Locate the cell with the specified text and output its (x, y) center coordinate. 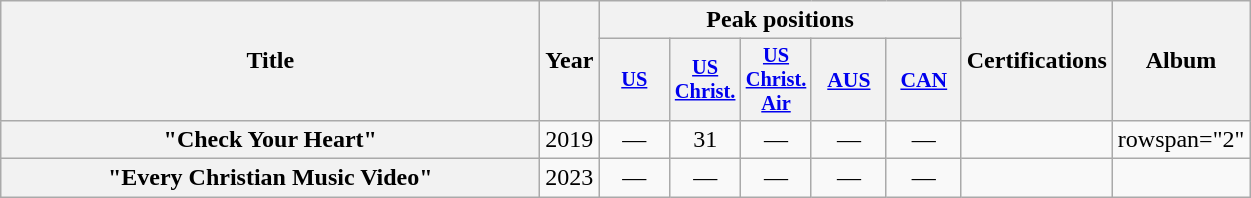
2023 (570, 178)
31 (706, 139)
USChrist.Air (776, 80)
"Check Your Heart" (270, 139)
AUS (848, 80)
2019 (570, 139)
Year (570, 61)
Album (1181, 61)
Peak positions (780, 20)
US Christ. (706, 80)
Title (270, 61)
Certifications (1036, 61)
US (634, 80)
rowspan="2" (1181, 139)
CAN (924, 80)
"Every Christian Music Video" (270, 178)
